For the text-containing cell, return its midpoint in [X, Y] coordinate format. 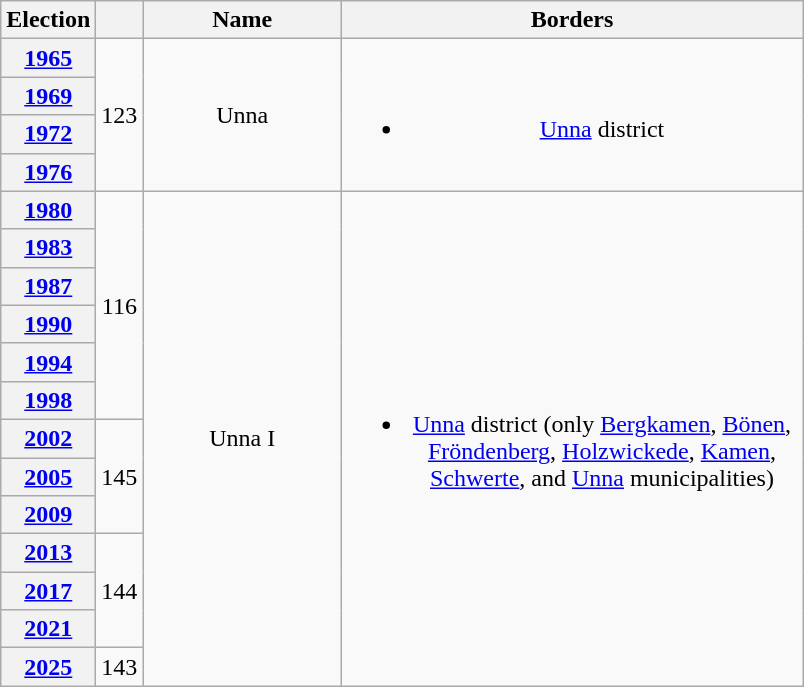
1998 [48, 400]
2013 [48, 553]
116 [120, 305]
123 [120, 115]
Unna [242, 115]
Borders [572, 20]
145 [120, 476]
2017 [48, 591]
Unna district (only Bergkamen, Bönen, Fröndenberg, Holzwickede, Kamen, Schwerte, and Unna municipalities) [572, 438]
2005 [48, 477]
1965 [48, 58]
1969 [48, 96]
1976 [48, 172]
2021 [48, 629]
2002 [48, 438]
1983 [48, 248]
1972 [48, 134]
1994 [48, 362]
144 [120, 591]
Unna I [242, 438]
Unna district [572, 115]
143 [120, 667]
2025 [48, 667]
Name [242, 20]
1987 [48, 286]
1990 [48, 324]
2009 [48, 515]
1980 [48, 210]
Election [48, 20]
